Determine the [X, Y] coordinate at the center of the cell enclosing the given text.  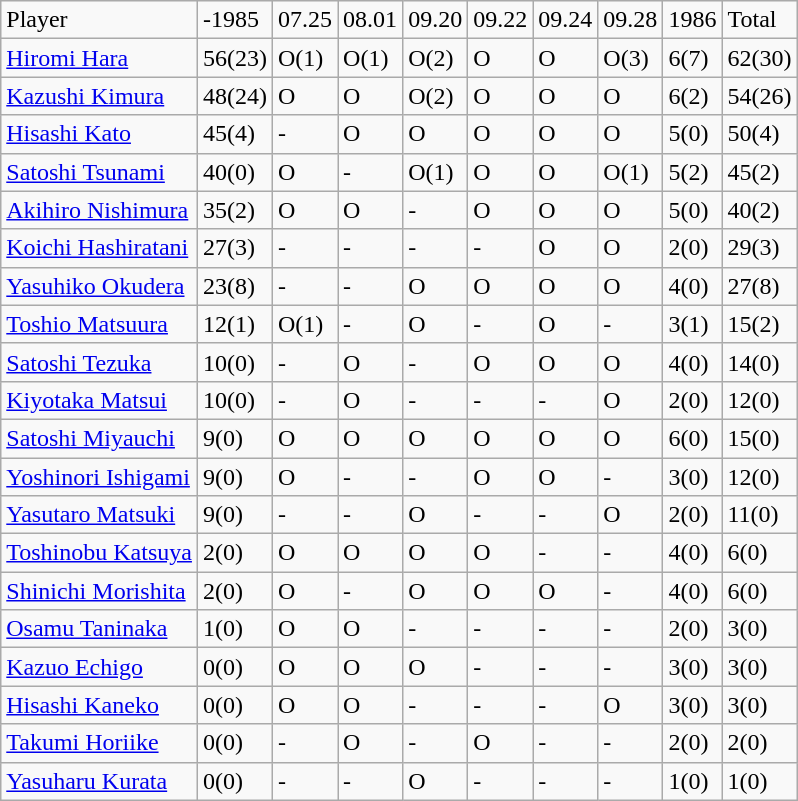
Osamu Taninaka [100, 629]
O(3) [630, 58]
45(4) [234, 134]
27(3) [234, 248]
07.25 [306, 20]
1986 [692, 20]
15(2) [760, 324]
6(2) [692, 96]
Kazuo Echigo [100, 667]
45(2) [760, 172]
Yasuhiko Okudera [100, 286]
Satoshi Tezuka [100, 362]
09.20 [436, 20]
08.01 [370, 20]
11(0) [760, 515]
Satoshi Tsunami [100, 172]
09.22 [500, 20]
Takumi Horiike [100, 743]
5(2) [692, 172]
Kiyotaka Matsui [100, 400]
Shinichi Morishita [100, 591]
Player [100, 20]
Hisashi Kato [100, 134]
3(1) [692, 324]
Koichi Hashiratani [100, 248]
Toshio Matsuura [100, 324]
09.28 [630, 20]
09.24 [566, 20]
Yasuharu Kurata [100, 781]
15(0) [760, 438]
Hisashi Kaneko [100, 705]
Total [760, 20]
56(23) [234, 58]
Toshinobu Katsuya [100, 553]
Akihiro Nishimura [100, 210]
40(0) [234, 172]
40(2) [760, 210]
14(0) [760, 362]
Yasutaro Matsuki [100, 515]
35(2) [234, 210]
29(3) [760, 248]
Kazushi Kimura [100, 96]
6(7) [692, 58]
54(26) [760, 96]
12(1) [234, 324]
23(8) [234, 286]
-1985 [234, 20]
27(8) [760, 286]
Yoshinori Ishigami [100, 477]
48(24) [234, 96]
50(4) [760, 134]
Satoshi Miyauchi [100, 438]
62(30) [760, 58]
Hiromi Hara [100, 58]
